Provide the [x, y] coordinate of the cell's center where the given text is located.  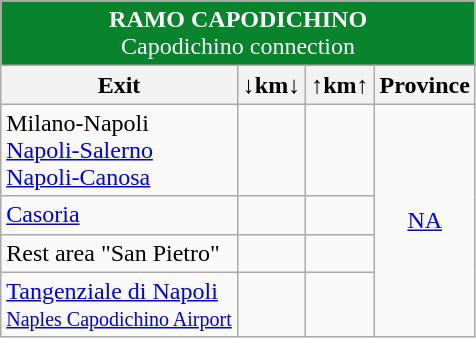
↑km↑ [340, 85]
NA [424, 220]
Exit [120, 85]
Milano-Napoli Napoli-Salerno Napoli-Canosa [120, 150]
Tangenziale di Napoli Naples Capodichino Airport [120, 304]
RAMO CAPODICHINOCapodichino connection [238, 34]
↓km↓ [271, 85]
Province [424, 85]
Rest area "San Pietro" [120, 253]
Casoria [120, 215]
